Search for the cell housing the specified text and yield its (X, Y) center coordinate. 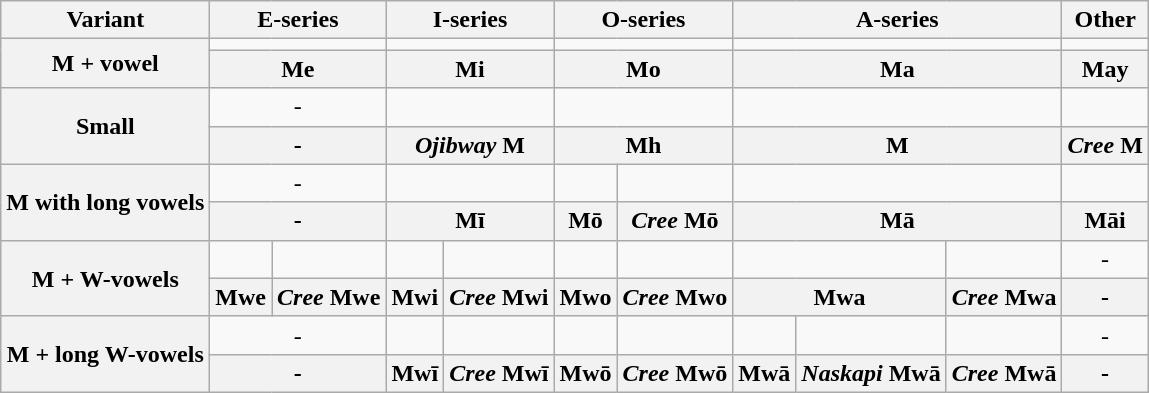
M (898, 145)
Naskapi Mwā (871, 373)
Mwī (415, 373)
Small (106, 126)
Ma (898, 69)
Mwo (586, 297)
Cree M (1105, 145)
Mwā (764, 373)
Mh (644, 145)
Cree Mwe (329, 297)
Mwa (840, 297)
I-series (470, 20)
Other (1105, 20)
Variant (106, 20)
O-series (644, 20)
M + vowel (106, 64)
A-series (898, 20)
Cree Mwo (675, 297)
Mo (644, 69)
Cree Mwā (1004, 373)
Mi (470, 69)
Cree Mwī (499, 373)
Mwi (415, 297)
M with long vowels (106, 202)
Cree Mwō (675, 373)
Me (298, 69)
Mō (586, 221)
M + long W-vowels (106, 354)
M + W-vowels (106, 278)
Mī (470, 221)
Mwe (241, 297)
E-series (298, 20)
May (1105, 69)
Mwō (586, 373)
Ojibway M (470, 145)
Cree Mwi (499, 297)
Mā (898, 221)
Cree Mwa (1004, 297)
Cree Mō (675, 221)
Māi (1105, 221)
